Find where the given text appears and provide that cell's center as [X, Y] coordinate. 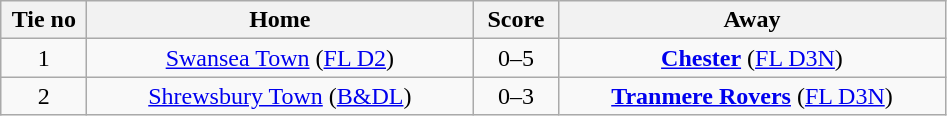
Away [752, 20]
Chester (FL D3N) [752, 58]
Swansea Town (FL D2) [280, 58]
2 [44, 96]
1 [44, 58]
Tie no [44, 20]
Shrewsbury Town (B&DL) [280, 96]
0–5 [516, 58]
Tranmere Rovers (FL D3N) [752, 96]
Score [516, 20]
Home [280, 20]
0–3 [516, 96]
